Locate the cell with the specified text and output its [x, y] center coordinate. 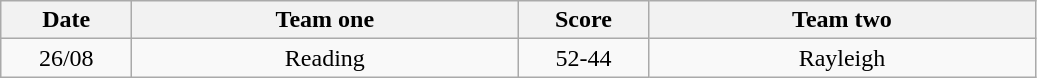
Reading [325, 58]
Team two [842, 20]
Rayleigh [842, 58]
Team one [325, 20]
Date [66, 20]
26/08 [66, 58]
Score [584, 20]
52-44 [584, 58]
